Return [X, Y] of the center of cell containing provided text 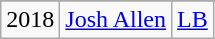
Josh Allen [116, 20]
2018 [30, 20]
LB [193, 20]
